Return the [X, Y] coordinate for the center point of the cell that contains the specified text.  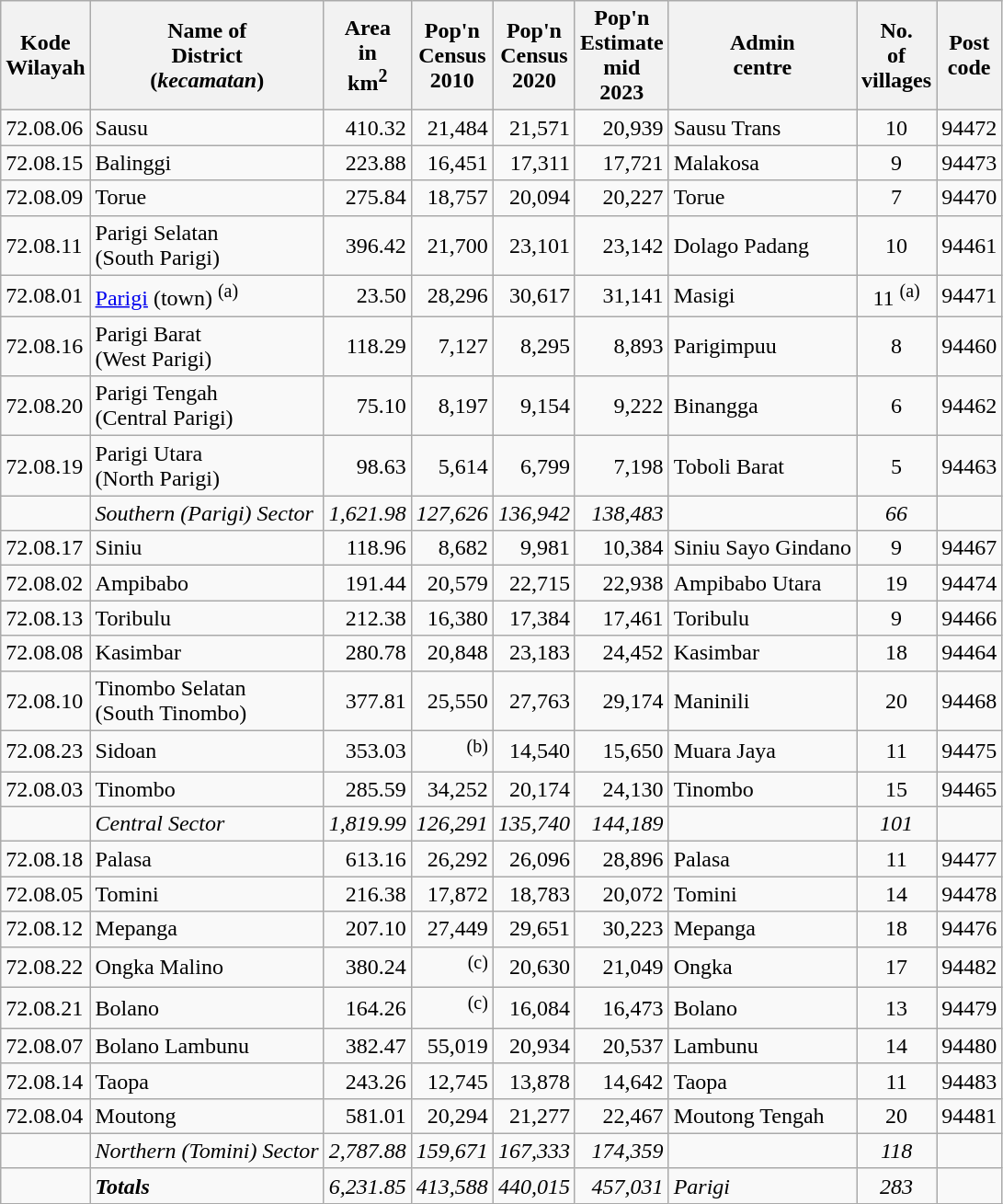
94460 [969, 346]
6,231.85 [368, 1186]
Totals [207, 1186]
Parigi Utara (North Parigi) [207, 465]
94477 [969, 859]
29,174 [621, 701]
94471 [969, 296]
Ongka Malino [207, 968]
72.08.15 [46, 163]
135,740 [533, 824]
72.08.05 [46, 894]
283 [897, 1186]
Muara Jaya [762, 751]
Parigimpuu [762, 346]
Ongka [762, 968]
16,084 [533, 1008]
17,311 [533, 163]
Postcode [969, 55]
72.08.08 [46, 653]
5 [897, 465]
138,483 [621, 513]
Toboli Barat [762, 465]
23,183 [533, 653]
17 [897, 968]
72.08.03 [46, 789]
174,359 [621, 1151]
Areain km2 [368, 55]
72.08.21 [46, 1008]
Malakosa [762, 163]
Name ofDistrict(kecamatan) [207, 55]
94482 [969, 968]
94468 [969, 701]
12,745 [452, 1081]
13,878 [533, 1081]
20,934 [533, 1046]
20,630 [533, 968]
Parigi Barat (West Parigi) [207, 346]
Ampibabo [207, 583]
94467 [969, 548]
Lambunu [762, 1046]
17,721 [621, 163]
382.47 [368, 1046]
7,127 [452, 346]
Siniu [207, 548]
440,015 [533, 1186]
72.08.02 [46, 583]
Sidoan [207, 751]
72.08.14 [46, 1081]
Pop'nCensus2020 [533, 55]
94463 [969, 465]
223.88 [368, 163]
275.84 [368, 198]
94465 [969, 789]
25,550 [452, 701]
1,819.99 [368, 824]
Balinggi [207, 163]
377.81 [368, 701]
191.44 [368, 583]
167,333 [533, 1151]
17,872 [452, 894]
212.38 [368, 618]
8,197 [452, 407]
94466 [969, 618]
29,651 [533, 929]
6,799 [533, 465]
94464 [969, 653]
No.ofvillages [897, 55]
72.08.13 [46, 618]
27,763 [533, 701]
7,198 [621, 465]
23,101 [533, 245]
94474 [969, 583]
Dolago Padang [762, 245]
Parigi [762, 1186]
Siniu Sayo Gindano [762, 548]
20,939 [621, 128]
72.08.19 [46, 465]
8,295 [533, 346]
24,130 [621, 789]
28,296 [452, 296]
98.63 [368, 465]
Moutong [207, 1116]
581.01 [368, 1116]
136,942 [533, 513]
22,938 [621, 583]
72.08.12 [46, 929]
(b) [452, 751]
Northern (Tomini) Sector [207, 1151]
30,617 [533, 296]
72.08.17 [46, 548]
410.32 [368, 128]
16,451 [452, 163]
Masigi [762, 296]
118.96 [368, 548]
20,072 [621, 894]
94470 [969, 198]
94476 [969, 929]
13 [897, 1008]
Sausu [207, 128]
144,189 [621, 824]
396.42 [368, 245]
11 (a) [897, 296]
Sausu Trans [762, 128]
16,380 [452, 618]
413,588 [452, 1186]
8,893 [621, 346]
127,626 [452, 513]
9,154 [533, 407]
Pop'nCensus2010 [452, 55]
17,384 [533, 618]
6 [897, 407]
7 [897, 198]
207.10 [368, 929]
5,614 [452, 465]
72.08.07 [46, 1046]
27,449 [452, 929]
23,142 [621, 245]
159,671 [452, 1151]
Parigi Selatan (South Parigi) [207, 245]
94475 [969, 751]
Kode Wilayah [46, 55]
21,700 [452, 245]
Moutong Tengah [762, 1116]
101 [897, 824]
17,461 [621, 618]
280.78 [368, 653]
8 [897, 346]
94462 [969, 407]
75.10 [368, 407]
Parigi (town) (a) [207, 296]
9,222 [621, 407]
94480 [969, 1046]
34,252 [452, 789]
94461 [969, 245]
21,484 [452, 128]
20,848 [452, 653]
18,757 [452, 198]
55,019 [452, 1046]
28,896 [621, 859]
72.08.22 [46, 968]
14,642 [621, 1081]
72.08.10 [46, 701]
20,174 [533, 789]
Maninili [762, 701]
26,096 [533, 859]
72.08.09 [46, 198]
66 [897, 513]
94481 [969, 1116]
72.08.23 [46, 751]
94473 [969, 163]
1,621.98 [368, 513]
457,031 [621, 1186]
285.59 [368, 789]
19 [897, 583]
Central Sector [207, 824]
72.08.06 [46, 128]
94472 [969, 128]
Admincentre [762, 55]
72.08.16 [46, 346]
18,783 [533, 894]
21,277 [533, 1116]
24,452 [621, 653]
164.26 [368, 1008]
72.08.20 [46, 407]
72.08.18 [46, 859]
72.08.11 [46, 245]
22,467 [621, 1116]
353.03 [368, 751]
31,141 [621, 296]
21,049 [621, 968]
94479 [969, 1008]
23.50 [368, 296]
26,292 [452, 859]
2,787.88 [368, 1151]
15 [897, 789]
380.24 [368, 968]
Tinombo Selatan (South Tinombo) [207, 701]
20,094 [533, 198]
216.38 [368, 894]
Parigi Tengah (Central Parigi) [207, 407]
118 [897, 1151]
Binangga [762, 407]
14,540 [533, 751]
126,291 [452, 824]
Southern (Parigi) Sector [207, 513]
Ampibabo Utara [762, 583]
30,223 [621, 929]
243.26 [368, 1081]
20,294 [452, 1116]
9,981 [533, 548]
Pop'nEstimatemid 2023 [621, 55]
72.08.01 [46, 296]
10,384 [621, 548]
21,571 [533, 128]
118.29 [368, 346]
15,650 [621, 751]
16,473 [621, 1008]
613.16 [368, 859]
94483 [969, 1081]
20,537 [621, 1046]
72.08.04 [46, 1116]
Bolano Lambunu [207, 1046]
20,227 [621, 198]
8,682 [452, 548]
22,715 [533, 583]
94478 [969, 894]
20,579 [452, 583]
